For the text-containing cell, return its midpoint in (X, Y) coordinate format. 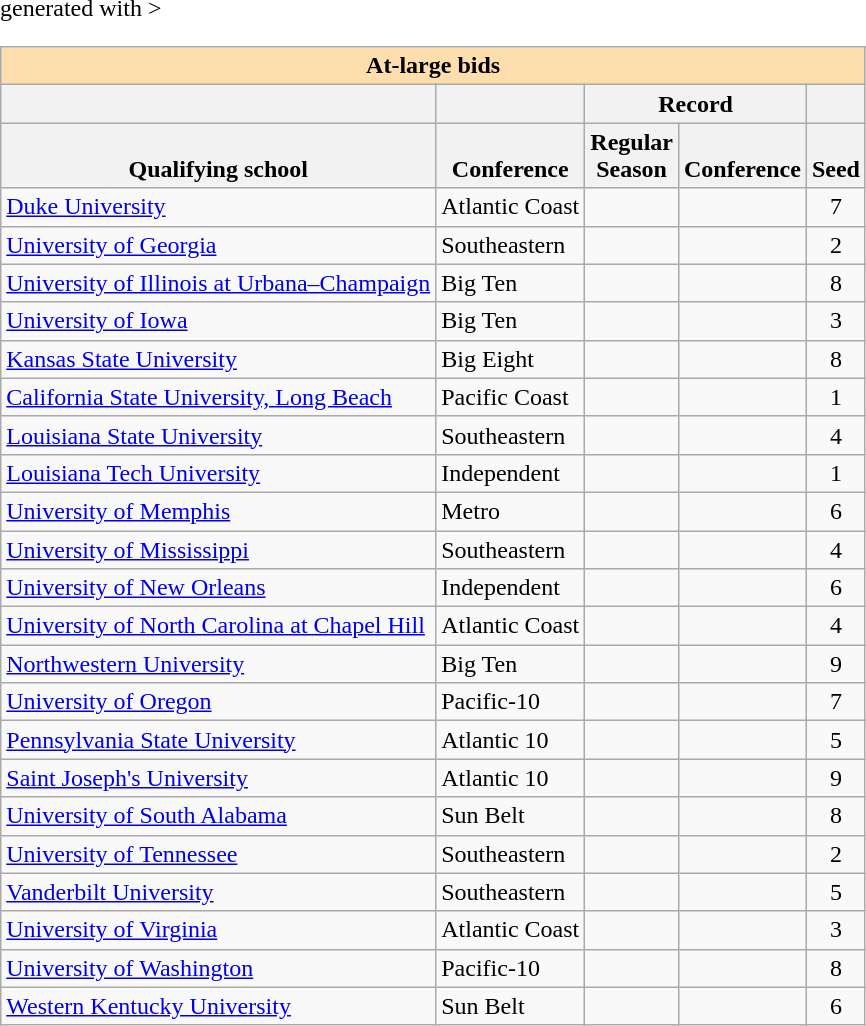
Vanderbilt University (218, 892)
Duke University (218, 207)
University of Virginia (218, 930)
University of Mississippi (218, 549)
Record (696, 104)
University of Illinois at Urbana–Champaign (218, 283)
University of Oregon (218, 702)
University of South Alabama (218, 816)
University of Iowa (218, 321)
University of North Carolina at Chapel Hill (218, 626)
Pacific Coast (510, 397)
Seed (836, 156)
Louisiana State University (218, 435)
University of New Orleans (218, 588)
Saint Joseph's University (218, 778)
Pennsylvania State University (218, 740)
Regular Season (632, 156)
University of Georgia (218, 245)
Western Kentucky University (218, 1006)
California State University, Long Beach (218, 397)
Northwestern University (218, 664)
University of Memphis (218, 511)
University of Tennessee (218, 854)
University of Washington (218, 968)
Qualifying school (218, 156)
Kansas State University (218, 359)
Louisiana Tech University (218, 473)
Metro (510, 511)
Big Eight (510, 359)
At-large bids (434, 66)
